Provide the [X, Y] coordinate of the cell's center where the given text is located.  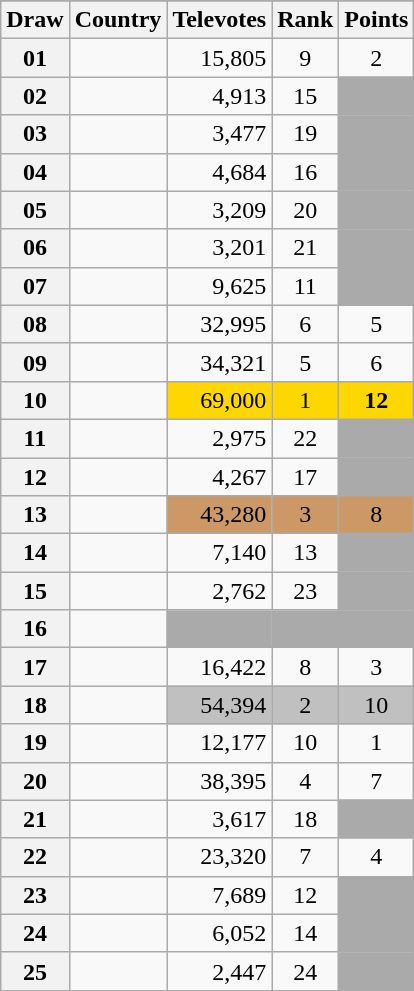
7,140 [220, 553]
03 [35, 134]
2,447 [220, 971]
3,477 [220, 134]
9,625 [220, 286]
3,201 [220, 248]
Country [118, 20]
9 [306, 58]
69,000 [220, 400]
3,617 [220, 819]
3,209 [220, 210]
4,267 [220, 477]
02 [35, 96]
54,394 [220, 705]
43,280 [220, 515]
08 [35, 324]
Televotes [220, 20]
23,320 [220, 857]
07 [35, 286]
16,422 [220, 667]
Points [376, 20]
09 [35, 362]
12,177 [220, 743]
34,321 [220, 362]
01 [35, 58]
4,684 [220, 172]
6,052 [220, 933]
4,913 [220, 96]
15,805 [220, 58]
04 [35, 172]
32,995 [220, 324]
Draw [35, 20]
2,762 [220, 591]
06 [35, 248]
Rank [306, 20]
7,689 [220, 895]
05 [35, 210]
2,975 [220, 438]
38,395 [220, 781]
25 [35, 971]
